Scan for the cell matching the given text and deliver its [X, Y] coordinate at center. 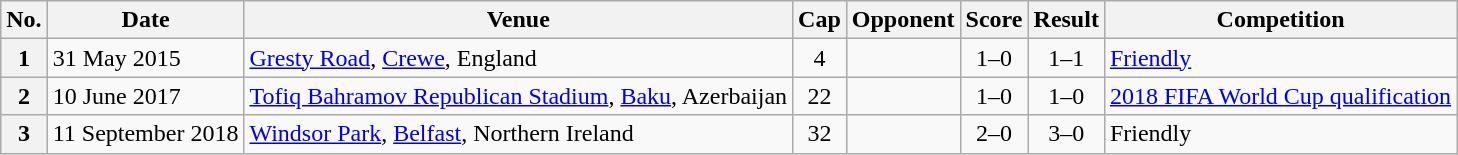
10 June 2017 [146, 96]
2 [24, 96]
1 [24, 58]
Opponent [903, 20]
2–0 [994, 134]
22 [820, 96]
Date [146, 20]
31 May 2015 [146, 58]
4 [820, 58]
2018 FIFA World Cup qualification [1280, 96]
32 [820, 134]
1–1 [1066, 58]
11 September 2018 [146, 134]
Score [994, 20]
Competition [1280, 20]
No. [24, 20]
Windsor Park, Belfast, Northern Ireland [518, 134]
3 [24, 134]
Gresty Road, Crewe, England [518, 58]
Cap [820, 20]
3–0 [1066, 134]
Tofiq Bahramov Republican Stadium, Baku, Azerbaijan [518, 96]
Venue [518, 20]
Result [1066, 20]
